Determine the (x, y) coordinate at the center of the cell enclosing the given text.  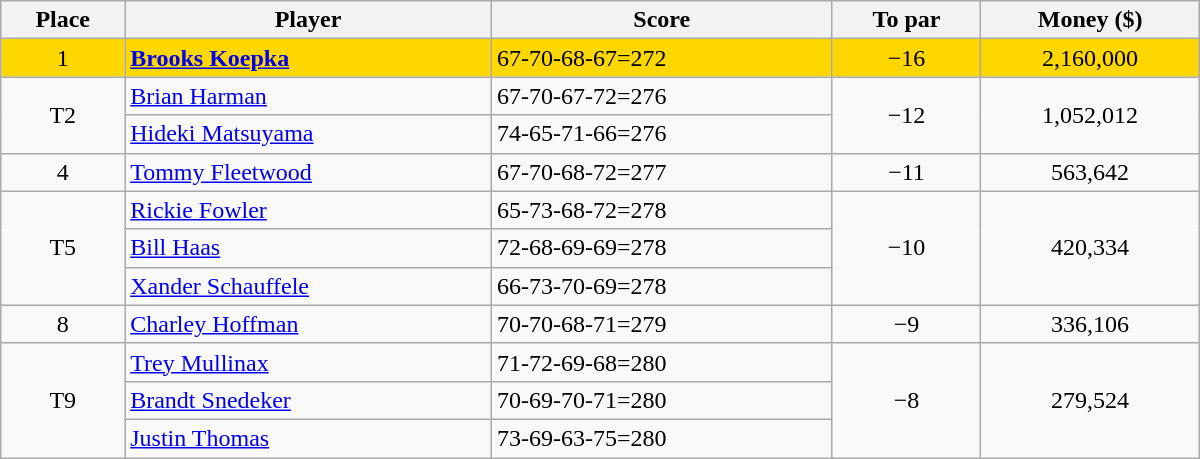
Player (308, 20)
Place (63, 20)
Trey Mullinax (308, 362)
67-70-67-72=276 (662, 96)
Justin Thomas (308, 438)
Money ($) (1090, 20)
Charley Hoffman (308, 324)
−16 (906, 58)
Brandt Snedeker (308, 400)
Hideki Matsuyama (308, 134)
73-69-63-75=280 (662, 438)
72-68-69-69=278 (662, 248)
T5 (63, 248)
−11 (906, 172)
4 (63, 172)
279,524 (1090, 400)
−10 (906, 248)
420,334 (1090, 248)
1 (63, 58)
−8 (906, 400)
65-73-68-72=278 (662, 210)
70-70-68-71=279 (662, 324)
8 (63, 324)
74-65-71-66=276 (662, 134)
Rickie Fowler (308, 210)
Xander Schauffele (308, 286)
67-70-68-67=272 (662, 58)
−12 (906, 115)
67-70-68-72=277 (662, 172)
563,642 (1090, 172)
70-69-70-71=280 (662, 400)
71-72-69-68=280 (662, 362)
Bill Haas (308, 248)
−9 (906, 324)
Brooks Koepka (308, 58)
66-73-70-69=278 (662, 286)
T2 (63, 115)
Tommy Fleetwood (308, 172)
2,160,000 (1090, 58)
Score (662, 20)
1,052,012 (1090, 115)
To par (906, 20)
T9 (63, 400)
Brian Harman (308, 96)
336,106 (1090, 324)
